Determine the [x, y] coordinate at the center of the cell enclosing the given text.  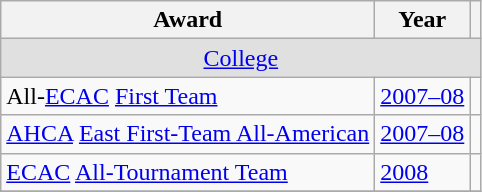
AHCA East First-Team All-American [188, 134]
All-ECAC First Team [188, 96]
2008 [422, 172]
ECAC All-Tournament Team [188, 172]
College [241, 58]
Year [422, 20]
Award [188, 20]
